Pinpoint the cell where the given text exists, returning its (x, y) midpoint coordinate. 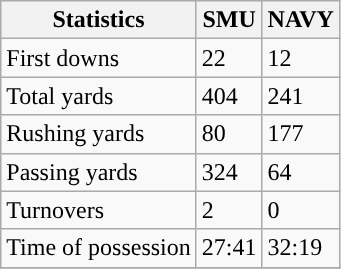
First downs (99, 58)
2 (229, 210)
80 (229, 134)
64 (300, 172)
Statistics (99, 20)
241 (300, 96)
177 (300, 134)
0 (300, 210)
Turnovers (99, 210)
SMU (229, 20)
22 (229, 58)
Total yards (99, 96)
324 (229, 172)
Passing yards (99, 172)
27:41 (229, 248)
12 (300, 58)
NAVY (300, 20)
Rushing yards (99, 134)
32:19 (300, 248)
Time of possession (99, 248)
404 (229, 96)
